Provide the (x, y) coordinate of the cell's center where the given text is located.  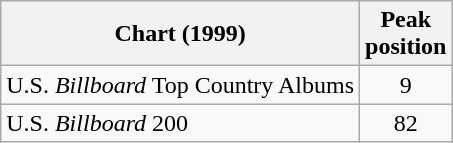
Chart (1999) (180, 34)
U.S. Billboard Top Country Albums (180, 85)
Peakposition (406, 34)
U.S. Billboard 200 (180, 123)
82 (406, 123)
9 (406, 85)
